Return [X, Y] of the center of cell containing provided text 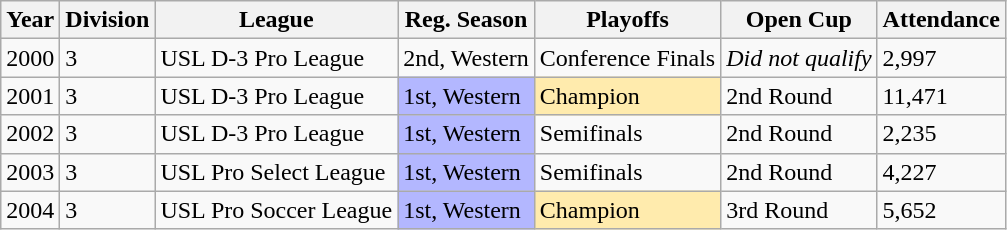
2000 [30, 58]
2001 [30, 96]
2004 [30, 210]
2,997 [941, 58]
2nd, Western [466, 58]
Division [108, 20]
2,235 [941, 134]
2002 [30, 134]
11,471 [941, 96]
Conference Finals [627, 58]
League [276, 20]
4,227 [941, 172]
Open Cup [799, 20]
Attendance [941, 20]
USL Pro Select League [276, 172]
Playoffs [627, 20]
USL Pro Soccer League [276, 210]
5,652 [941, 210]
3rd Round [799, 210]
Year [30, 20]
Did not qualify [799, 58]
Reg. Season [466, 20]
2003 [30, 172]
